Extract the (X, Y) coordinate from the center of the cell holding the provided text.  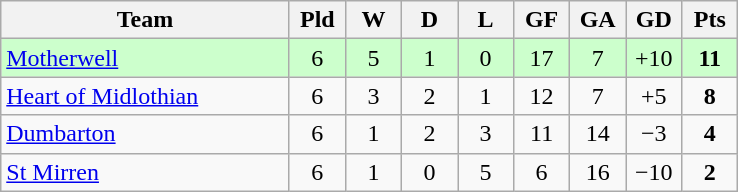
GD (654, 20)
17 (542, 58)
14 (598, 134)
16 (598, 172)
+10 (654, 58)
St Mirren (146, 172)
−10 (654, 172)
Heart of Midlothian (146, 96)
+5 (654, 96)
12 (542, 96)
GF (542, 20)
−3 (654, 134)
4 (710, 134)
Dumbarton (146, 134)
D (429, 20)
Team (146, 20)
8 (710, 96)
Pts (710, 20)
Pld (317, 20)
L (486, 20)
Motherwell (146, 58)
W (373, 20)
GA (598, 20)
